From the cell containing the given text, extract its center point as [x, y] coordinate. 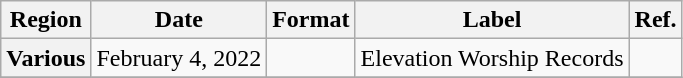
Ref. [656, 20]
February 4, 2022 [179, 58]
Date [179, 20]
Various [46, 58]
Format [311, 20]
Elevation Worship Records [492, 58]
Region [46, 20]
Label [492, 20]
